Return the [x, y] coordinate for the center point of the cell that contains the specified text.  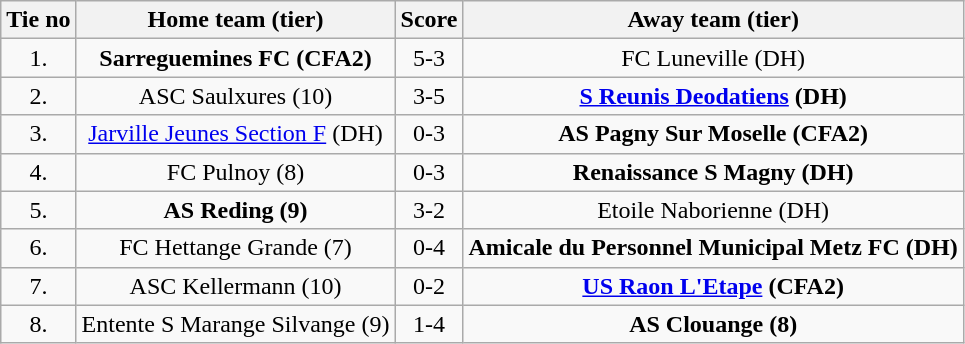
2. [38, 96]
Jarville Jeunes Section F (DH) [236, 134]
AS Pagny Sur Moselle (CFA2) [713, 134]
Score [429, 20]
Away team (tier) [713, 20]
8. [38, 324]
4. [38, 172]
1. [38, 58]
US Raon L'Etape (CFA2) [713, 286]
ASC Kellermann (10) [236, 286]
5. [38, 210]
Etoile Naborienne (DH) [713, 210]
Sarreguemines FC (CFA2) [236, 58]
AS Clouange (8) [713, 324]
Amicale du Personnel Municipal Metz FC (DH) [713, 248]
AS Reding (9) [236, 210]
FC Luneville (DH) [713, 58]
FC Pulnoy (8) [236, 172]
Entente S Marange Silvange (9) [236, 324]
3-5 [429, 96]
3-2 [429, 210]
S Reunis Deodatiens (DH) [713, 96]
5-3 [429, 58]
3. [38, 134]
FC Hettange Grande (7) [236, 248]
ASC Saulxures (10) [236, 96]
0-2 [429, 286]
0-4 [429, 248]
6. [38, 248]
Tie no [38, 20]
Renaissance S Magny (DH) [713, 172]
7. [38, 286]
Home team (tier) [236, 20]
1-4 [429, 324]
